Search for the cell housing the specified text and yield its (X, Y) center coordinate. 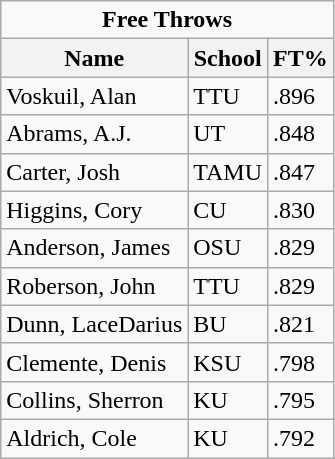
.795 (301, 400)
Carter, Josh (94, 172)
School (228, 58)
.798 (301, 362)
.821 (301, 324)
Abrams, A.J. (94, 134)
Dunn, LaceDarius (94, 324)
.848 (301, 134)
Higgins, Cory (94, 210)
KSU (228, 362)
Anderson, James (94, 248)
.896 (301, 96)
.792 (301, 438)
Clemente, Denis (94, 362)
.847 (301, 172)
OSU (228, 248)
Name (94, 58)
Collins, Sherron (94, 400)
.830 (301, 210)
Aldrich, Cole (94, 438)
Roberson, John (94, 286)
Free Throws (168, 20)
Voskuil, Alan (94, 96)
UT (228, 134)
FT% (301, 58)
BU (228, 324)
CU (228, 210)
TAMU (228, 172)
